From the cell containing the given text, extract its center point as [X, Y] coordinate. 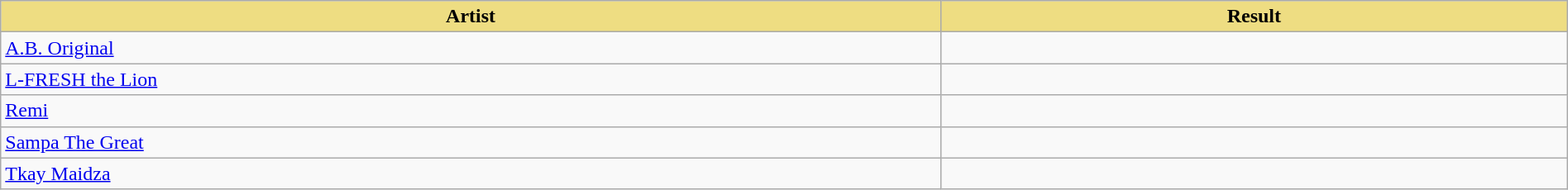
Result [1254, 17]
L-FRESH the Lion [471, 79]
Remi [471, 111]
Sampa The Great [471, 142]
A.B. Original [471, 48]
Artist [471, 17]
Tkay Maidza [471, 173]
